Detect which cell encompasses the target text, then output its (X, Y) center coordinate. 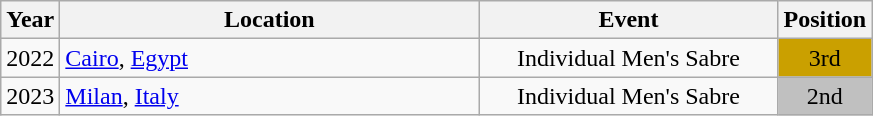
Year (30, 20)
Location (270, 20)
3rd (825, 58)
2023 (30, 96)
2nd (825, 96)
Position (825, 20)
Milan, Italy (270, 96)
Cairo, Egypt (270, 58)
Event (628, 20)
2022 (30, 58)
